From the cell containing the given text, extract its center point as [x, y] coordinate. 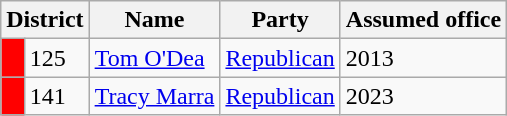
Party [280, 20]
141 [56, 96]
2023 [423, 96]
125 [56, 58]
Assumed office [423, 20]
Tracy Marra [154, 96]
Name [154, 20]
2013 [423, 58]
Tom O'Dea [154, 58]
District [45, 20]
